Search for the cell housing the specified text and yield its (x, y) center coordinate. 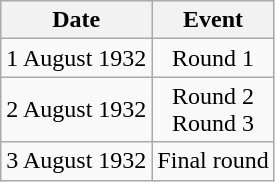
1 August 1932 (76, 58)
2 August 1932 (76, 110)
Final round (213, 161)
Date (76, 20)
Event (213, 20)
Round 2Round 3 (213, 110)
Round 1 (213, 58)
3 August 1932 (76, 161)
